Find where the given text appears and provide that cell's center as (x, y) coordinate. 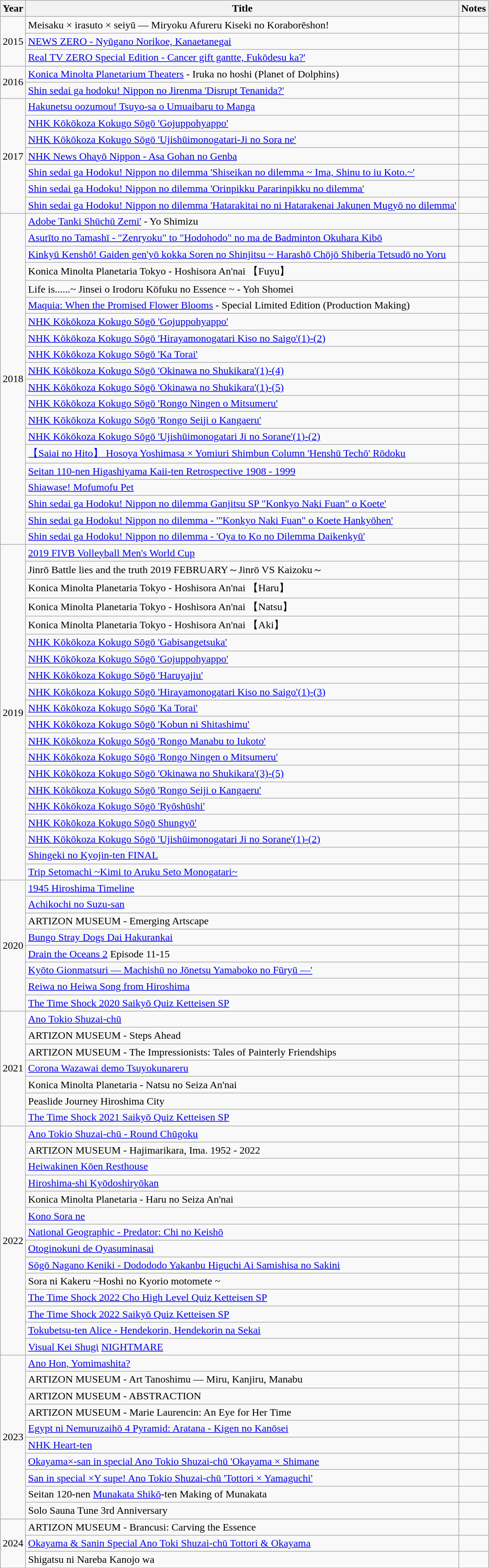
ARTIZON MUSEUM - Steps Ahead (242, 1036)
Hiroshima-shi Kyōdoshiryōkan (242, 1183)
Drain the Oceans 2 Episode 11-15 (242, 954)
NHK Kōkōkoza Kokugo Sōgō 'Okinawa no Shukikara'(3)-(5) (242, 774)
2024 (13, 1543)
Achikochi no Suzu-san (242, 904)
Seitan 110-nen Higashiyama Kaii-ten Retrospective 1908 - 1999 (242, 471)
ARTIZON MUSEUM - ABSTRACTION (242, 1396)
2018 (13, 379)
The Time Shock 2022 Cho High Level Quiz Ketteisen SP (242, 1298)
NHK Kōkōkoza Kokugo Sōgō 'Hirayamonogatari Kiso no Saigo'(1)-(3) (242, 691)
NHK Kōkōkoza Kokugo Sōgō 'Okinawa no Shukikara'(1)-(4) (242, 371)
Life is......~ Jinsei o Irodoru Kōfuku no Essence ~ - Yoh Shomei (242, 289)
2020 (13, 945)
NHK Kōkōkoza Kokugo Sōgō 'Haruyajiu' (242, 675)
NHK Kōkōkoza Kokugo Sōgō Shungyō' (242, 823)
The Time Shock 2022 Saikyō Quiz Ketteisen SP (242, 1314)
2019 (13, 713)
Heiwakinen Kōen Resthouse (242, 1167)
Ano Tokio Shuzai-chū - Round Chūgoku (242, 1134)
Konica Minolta Planetaria - Haru no Seiza An'nai (242, 1199)
Year (13, 9)
NHK Kōkōkoza Kokugo Sōgō 'Kobun ni Shitashimu' (242, 724)
Trip Setomachi ~Kimi to Aruku Seto Monogatari~ (242, 872)
2016 (13, 82)
Egypt ni Nemuruzaihō 4 Pyramid: Aratana - Kigen no Kanōsei (242, 1429)
Shingeki no Kyojin-ten FINAL (242, 855)
Shin sedai ga Hodoku! Nippon no dilemma - '"Konkyo Naki Fuan" o Koete Hankyōhen' (242, 520)
Shin sedai ga Hodoku! Nippon no dilemma 'Shiseikan no dilemma ~ Ima, Shinu to iu Koto.~' (242, 172)
Konica Minolta Planetaria Tokyo - Hoshisora An'nai 【Haru】 (242, 589)
Ano Tokio Shuzai-chū (242, 1019)
Sōgō Nagano Keniki - Dodododo Yakanbu Higuchi Ai Samishisa no Sakini (242, 1265)
Maquia: When the Promised Flower Blooms - Special Limited Edition (Production Making) (242, 305)
NHK Kōkōkoza Kokugo Sōgō 'Hirayamonogatari Kiso no Saigo'(1)-(2) (242, 338)
The Time Shock 2020 Saikyō Quiz Ketteisen SP (242, 1003)
Kyōto Gionmatsuri — Machishū no Jōnetsu Yamaboko no Fūryū —' (242, 970)
NHK Heart-ten (242, 1445)
ARTIZON MUSEUM - Emerging Artscape (242, 921)
Sora ni Kakeru ~Hoshi no Kyorio motomete ~ (242, 1281)
1945 Hiroshima Timeline (242, 888)
Konica Minolta Planetaria - Natsu no Seiza An'nai (242, 1085)
2022 (13, 1240)
2017 (13, 156)
Adobe Tanki Shūchū Zemi' - Yo Shimizu (242, 222)
Shin sedai ga hodoku! Nippon no Jirenma 'Disrupt Tenanida?' (242, 90)
National Geographic - Predator: Chi no Keishō (242, 1232)
ARTIZON MUSEUM - Marie Laurencin: An Eye for Her Time (242, 1412)
Kinkyū Kenshō! Gaiden gen'yō kokka Soren no Shinjitsu ~ Harashō Chōjō Shiberia Tetsudō no Yoru (242, 254)
Hakunetsu oozumou! Tsuyo-sa o Umuaibaru to Manga (242, 107)
Konica Minolta Planetaria Tokyo - Hoshisora An'nai 【Fuyu】 (242, 272)
Notes (474, 9)
NHK Kōkōkoza Kokugo Sōgō 'Rongo Manabu to Iukoto' (242, 741)
Corona Wazawai demo Tsuyokunareru (242, 1068)
The Time Shock 2021 Saikyō Quiz Ketteisen SP (242, 1117)
Shiawase! Mofumofu Pet (242, 488)
Jinrō Battle lies and the truth 2019 FEBRUARY～Jinrō VS Kaizoku～ (242, 571)
Bungo Stray Dogs Dai Hakurankai (242, 937)
Meisaku × irasuto × seiyū — Miryoku Afureru Kiseki no Koraborēshon! (242, 25)
2021 (13, 1068)
【Saiai no Hito】 Hosoya Yoshimasa × Yomiuri Shimbun Column 'Henshū Techō' Rōdoku (242, 454)
Otoginokuni de Oyasuminasai (242, 1248)
Visual Kei Shugi NIGHTMARE (242, 1347)
NEWS ZERO - Nyūgano Norikoe, Kanaetanegai (242, 41)
NHK Kōkōkoza Kokugo Sōgō 'Ryōshūshi' (242, 806)
Kono Sora ne (242, 1216)
ARTIZON MUSEUM - Brancusi: Carving the Essence (242, 1527)
2019 FIVB Volleyball Men's World Cup (242, 553)
San in special ×Y supe! Ano Tokio Shuzai-chū 'Tottori × Yamaguchi' (242, 1478)
NHK Kōkōkoza Kokugo Sōgō 'Ujishūimonogatari-Ji no Sora ne' (242, 139)
NHK Kōkōkoza Kokugo Sōgō 'Okinawa no Shukikara'(1)-(5) (242, 387)
NHK News Ohayō Nippon - Asa Gohan no Genba (242, 156)
Shin sedai ga Hodoku! Nippon no dilemma Ganjitsu SP "Konkyo Naki Fuan" o Koete' (242, 504)
Shin sedai ga Hodoku! Nippon no dilemma 'Orinpikku Pararinpikku no dilemma' (242, 188)
NHK Kōkōkoza Kokugo Sōgō 'Gabisangetsuka' (242, 642)
Solo Sauna Tune 3rd Anniversary (242, 1510)
Okayama×-san in special Ano Tokio Shuzai-chū 'Okayama × Shimane (242, 1461)
Konica Minolta Planetaria Tokyo - Hoshisora An'nai 【Natsu】 (242, 607)
2023 (13, 1437)
Shin sedai ga Hodoku! Nippon no dilemma - 'Oya to Ko no Dilemma Daikenkyū' (242, 537)
Title (242, 9)
Konica Minolta Planetarium Theaters - Iruka no hoshi (Planet of Dolphins) (242, 74)
Ano Hon, Yomimashita? (242, 1363)
Shin sedai ga Hodoku! Nippon no dilemma 'Hatarakitai no ni Hatarakenai Jakunen Mugyō no dilemma' (242, 205)
Okayama & Sanin Special Ano Toki Shuzai-chū Tottori & Okayama (242, 1543)
Asurīto no Tamashī - "Zenryoku" to "Hodohodo" no ma de Badminton Okuhara Kibō (242, 238)
Reiwa no Heiwa Song from Hiroshima (242, 986)
Seitan 120-nen Munakata Shikō-ten Making of Munakata (242, 1494)
ARTIZON MUSEUM - Hajimarikara, Ima. 1952 - 2022 (242, 1150)
Shigatsu ni Nareba Kanojo wa (242, 1560)
Real TV ZERO Special Edition - Cancer gift gantte, Fukōdesu ka?' (242, 58)
2015 (13, 41)
ARTIZON MUSEUM - Art Tanoshimu — Miru, Kanjiru, Manabu (242, 1380)
Tokubetsu-ten Alice - Hendekorin, Hendekorin na Sekai (242, 1330)
Peaslide Journey Hiroshima City (242, 1101)
ARTIZON MUSEUM - The Impressionists: Tales of Painterly Friendships (242, 1052)
Konica Minolta Planetaria Tokyo - Hoshisora An'nai 【Aki】 (242, 626)
